Determine the [x, y] coordinate at the center of the cell enclosing the given text.  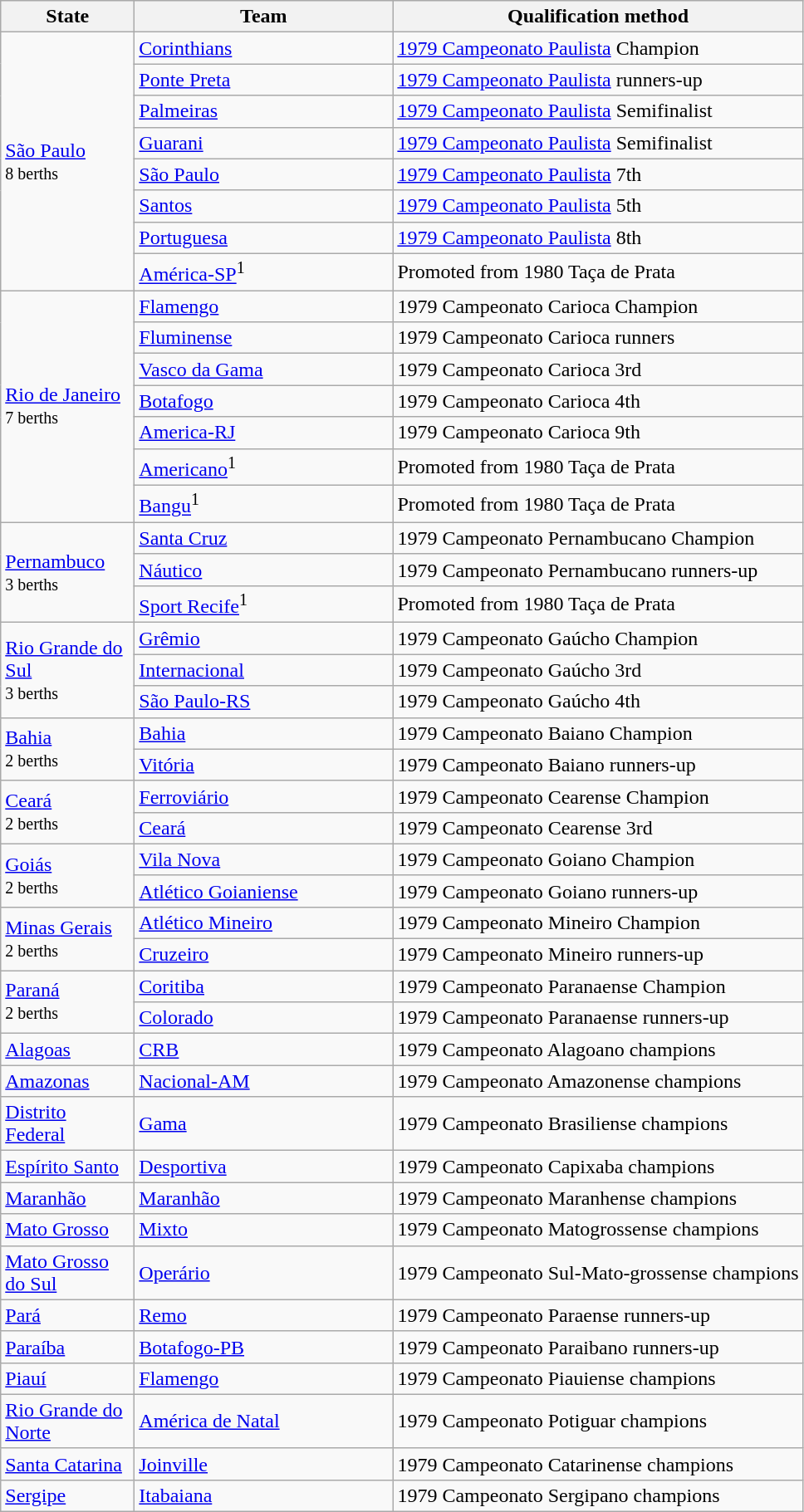
América de Natal [264, 1421]
1979 Campeonato Paraense runners-up [598, 1315]
Botafogo-PB [264, 1347]
1979 Campeonato Paulista 7th [598, 174]
CRB [264, 1050]
Palmeiras [264, 111]
1979 Campeonato Paulista 5th [598, 206]
1979 Campeonato Matogrossense champions [598, 1230]
Náutico [264, 570]
Colorado [264, 1018]
Piauí [68, 1378]
Goiás2 berths [68, 875]
1979 Campeonato Gaúcho 4th [598, 702]
Mixto [264, 1230]
Mato Grosso do Sul [68, 1272]
Remo [264, 1315]
Operário [264, 1272]
Portuguesa [264, 237]
Rio Grande do Norte [68, 1421]
Paraíba [68, 1347]
1979 Campeonato Potiguar champions [598, 1421]
1979 Campeonato Baiano runners-up [598, 765]
1979 Campeonato Amazonense champions [598, 1081]
Espírito Santo [68, 1167]
Atlético Goianiense [264, 891]
Guarani [264, 143]
Sergipe [68, 1495]
Vasco da Gama [264, 369]
1979 Campeonato Sul-Mato-grossense champions [598, 1272]
São Paulo [264, 174]
1979 Campeonato Paranaense Champion [598, 986]
Santa Cruz [264, 538]
1979 Campeonato Goiano runners-up [598, 891]
Alagoas [68, 1050]
Paraná2 berths [68, 1002]
Desportiva [264, 1167]
1979 Campeonato Carioca 4th [598, 401]
Fluminense [264, 338]
1979 Campeonato Paulista Champion [598, 48]
1979 Campeonato Carioca runners [598, 338]
1979 Campeonato Maranhense champions [598, 1198]
State [68, 17]
1979 Campeonato Paranaense runners-up [598, 1018]
1979 Campeonato Mineiro Champion [598, 922]
Botafogo [264, 401]
Internacional [264, 670]
Itabaiana [264, 1495]
Ponte Preta [264, 80]
1979 Campeonato Brasiliense champions [598, 1124]
1979 Campeonato Cearense 3rd [598, 828]
1979 Campeonato Catarinense champions [598, 1464]
Vila Nova [264, 859]
1979 Campeonato Goiano Champion [598, 859]
Coritiba [264, 986]
Rio Grande do Sul3 berths [68, 670]
Nacional-AM [264, 1081]
Bangu1 [264, 505]
São Paulo-RS [264, 702]
1979 Campeonato Baiano Champion [598, 733]
Pará [68, 1315]
Santa Catarina [68, 1464]
1979 Campeonato Paraibano runners-up [598, 1347]
1979 Campeonato Gaúcho Champion [598, 639]
1979 Campeonato Pernambucano runners-up [598, 570]
América-SP1 [264, 272]
1979 Campeonato Piauiense champions [598, 1378]
Atlético Mineiro [264, 922]
1979 Campeonato Cearense Champion [598, 796]
1979 Campeonato Paulista runners-up [598, 80]
1979 Campeonato Mineiro runners-up [598, 955]
Distrito Federal [68, 1124]
1979 Campeonato Sergipano champions [598, 1495]
Vitória [264, 765]
Gama [264, 1124]
Bahia [264, 733]
Team [264, 17]
1979 Campeonato Carioca 3rd [598, 369]
1979 Campeonato Gaúcho 3rd [598, 670]
Corinthians [264, 48]
1979 Campeonato Carioca Champion [598, 306]
Santos [264, 206]
1979 Campeonato Pernambucano Champion [598, 538]
Qualification method [598, 17]
1979 Campeonato Capixaba champions [598, 1167]
Sport Recife1 [264, 604]
1979 Campeonato Alagoano champions [598, 1050]
Americano1 [264, 467]
São Paulo8 berths [68, 161]
Ceará [264, 828]
Cruzeiro [264, 955]
Mato Grosso [68, 1230]
Pernambuco 3 berths [68, 573]
Amazonas [68, 1081]
Rio de Janeiro7 berths [68, 407]
Minas Gerais2 berths [68, 938]
Joinville [264, 1464]
1979 Campeonato Carioca 9th [598, 433]
Grêmio [264, 639]
Ceará2 berths [68, 812]
1979 Campeonato Paulista 8th [598, 237]
Bahia2 berths [68, 749]
Ferroviário [264, 796]
America-RJ [264, 433]
